Search for the cell housing the specified text and yield its (X, Y) center coordinate. 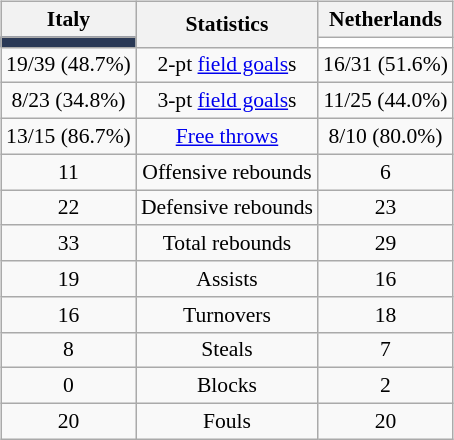
19 (68, 279)
29 (386, 243)
Italy (68, 19)
2 (386, 386)
8/10 (80.0%) (386, 136)
3-pt field goalss (227, 101)
33 (68, 243)
7 (386, 350)
22 (68, 208)
11 (68, 172)
23 (386, 208)
Defensive rebounds (227, 208)
Blocks (227, 386)
13/15 (86.7%) (68, 136)
8 (68, 350)
Steals (227, 350)
Statistics (227, 24)
6 (386, 172)
Total rebounds (227, 243)
Fouls (227, 421)
11/25 (44.0%) (386, 101)
8/23 (34.8%) (68, 101)
0 (68, 386)
19/39 (48.7%) (68, 65)
16/31 (51.6%) (386, 65)
Free throws (227, 136)
18 (386, 314)
Turnovers (227, 314)
Netherlands (386, 19)
2-pt field goalss (227, 65)
Assists (227, 279)
Offensive rebounds (227, 172)
